Determine the (X, Y) coordinate at the center of the cell enclosing the given text.  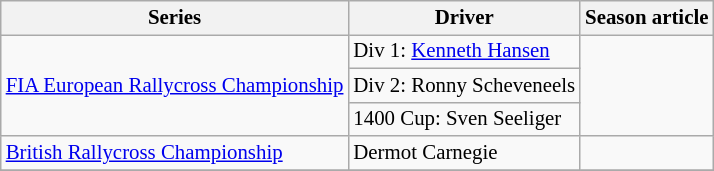
Driver (464, 18)
Series (175, 18)
FIA European Rallycross Championship (175, 85)
Div 1: Kenneth Hansen (464, 51)
Season article (646, 18)
British Rallycross Championship (175, 153)
Div 2: Ronny Scheveneels (464, 85)
Dermot Carnegie (464, 153)
1400 Cup: Sven Seeliger (464, 119)
